Extract the (x, y) coordinate from the center of the cell holding the provided text.  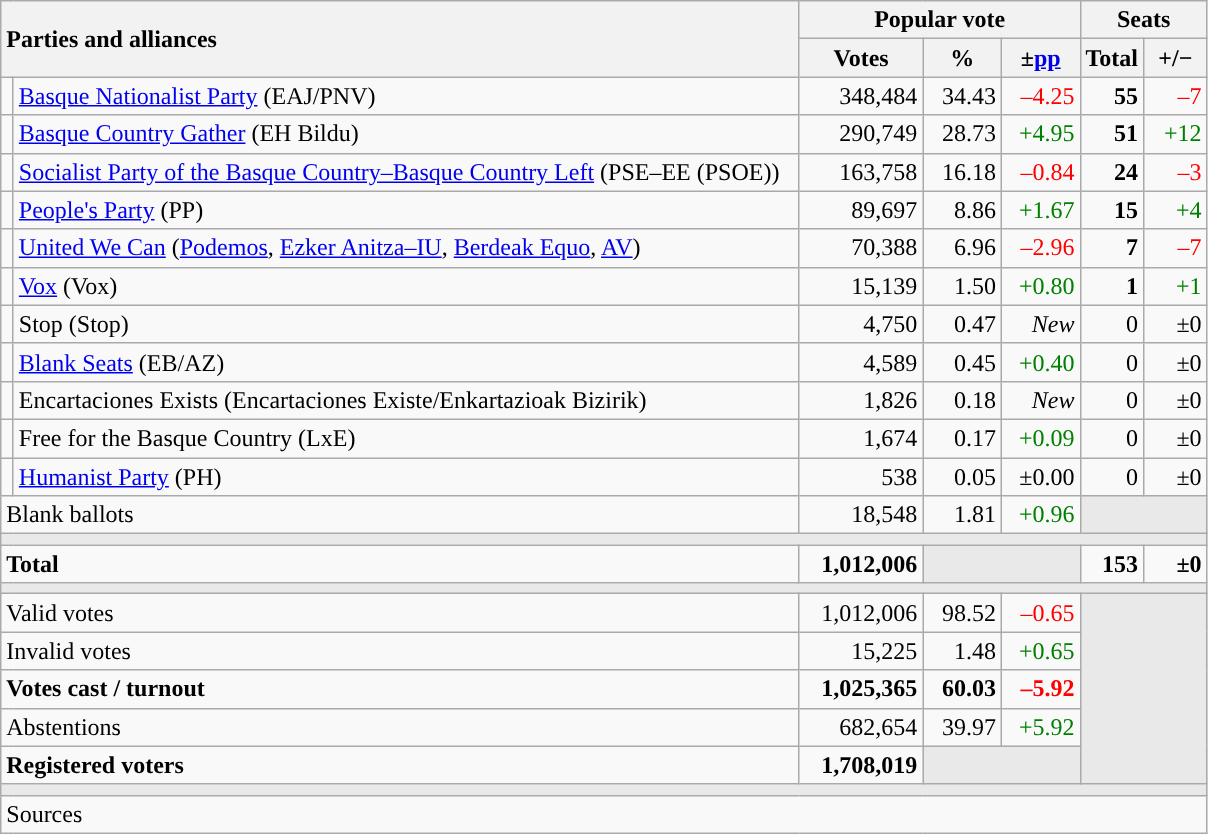
24 (1112, 172)
18,548 (861, 515)
51 (1112, 134)
United We Can (Podemos, Ezker Anitza–IU, Berdeak Equo, AV) (406, 248)
Free for the Basque Country (LxE) (406, 438)
4,589 (861, 362)
Blank ballots (400, 515)
290,749 (861, 134)
98.52 (962, 613)
1 (1112, 286)
0.45 (962, 362)
163,758 (861, 172)
+12 (1176, 134)
Blank Seats (EB/AZ) (406, 362)
Encartaciones Exists (Encartaciones Existe/Enkartazioak Bizirik) (406, 400)
Vox (Vox) (406, 286)
+0.09 (1040, 438)
0.18 (962, 400)
% (962, 58)
+0.96 (1040, 515)
+4 (1176, 210)
28.73 (962, 134)
+5.92 (1040, 727)
–3 (1176, 172)
Seats (1144, 20)
89,697 (861, 210)
–0.84 (1040, 172)
8.86 (962, 210)
682,654 (861, 727)
1,674 (861, 438)
153 (1112, 564)
People's Party (PP) (406, 210)
Stop (Stop) (406, 324)
1,826 (861, 400)
Votes cast / turnout (400, 689)
+1.67 (1040, 210)
0.05 (962, 477)
15 (1112, 210)
Sources (604, 814)
+0.65 (1040, 651)
Registered voters (400, 765)
1.48 (962, 651)
55 (1112, 96)
Parties and alliances (400, 39)
70,388 (861, 248)
±pp (1040, 58)
–2.96 (1040, 248)
+1 (1176, 286)
Votes (861, 58)
0.17 (962, 438)
348,484 (861, 96)
39.97 (962, 727)
1.50 (962, 286)
Humanist Party (PH) (406, 477)
15,139 (861, 286)
–0.65 (1040, 613)
–5.92 (1040, 689)
Socialist Party of the Basque Country–Basque Country Left (PSE–EE (PSOE)) (406, 172)
16.18 (962, 172)
6.96 (962, 248)
Invalid votes (400, 651)
15,225 (861, 651)
1,708,019 (861, 765)
+4.95 (1040, 134)
7 (1112, 248)
1,025,365 (861, 689)
4,750 (861, 324)
34.43 (962, 96)
±0.00 (1040, 477)
+/− (1176, 58)
Valid votes (400, 613)
60.03 (962, 689)
+0.80 (1040, 286)
Basque Country Gather (EH Bildu) (406, 134)
1.81 (962, 515)
538 (861, 477)
–4.25 (1040, 96)
0.47 (962, 324)
Abstentions (400, 727)
Basque Nationalist Party (EAJ/PNV) (406, 96)
+0.40 (1040, 362)
Popular vote (940, 20)
